Capture the cell that displays the provided text and extract its [x, y] central coordinate. 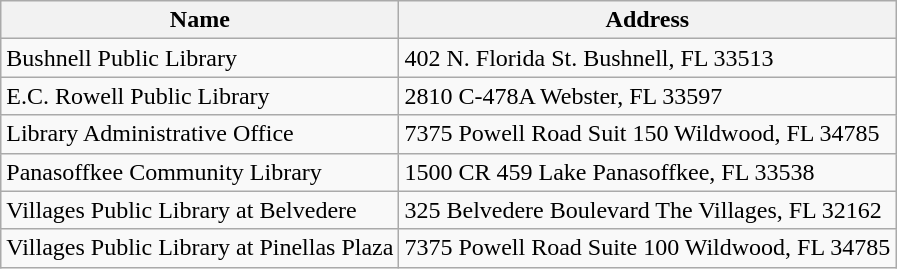
Panasoffkee Community Library [200, 172]
Address [648, 20]
Library Administrative Office [200, 134]
1500 CR 459 Lake Panasoffkee, FL 33538 [648, 172]
Bushnell Public Library [200, 58]
7375 Powell Road Suite 100 Wildwood, FL 34785 [648, 248]
Name [200, 20]
7375 Powell Road Suit 150 Wildwood, FL 34785 [648, 134]
325 Belvedere Boulevard The Villages, FL 32162 [648, 210]
Villages Public Library at Pinellas Plaza [200, 248]
E.C. Rowell Public Library [200, 96]
402 N. Florida St. Bushnell, FL 33513 [648, 58]
Villages Public Library at Belvedere [200, 210]
2810 C-478A Webster, FL 33597 [648, 96]
